Output the (X, Y) coordinate of the center of the cell containing the given text.  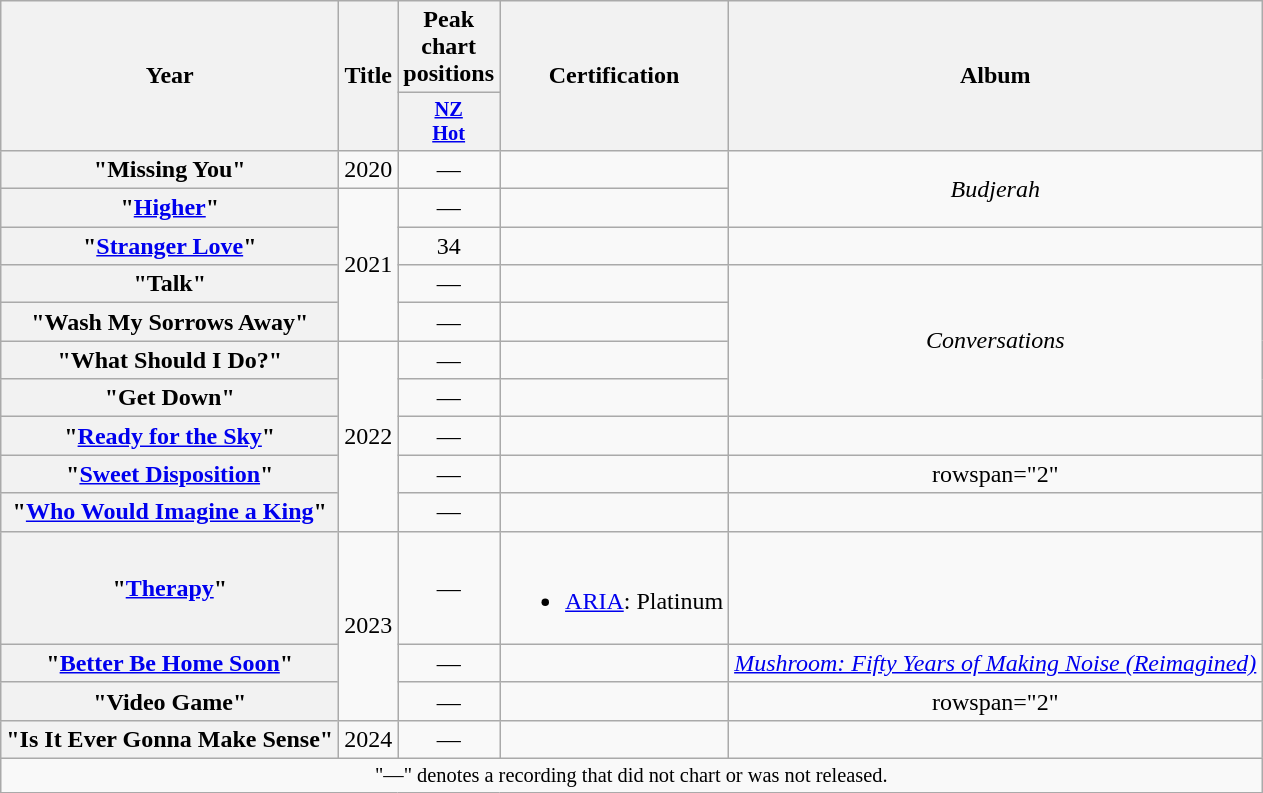
2022 (368, 436)
2021 (368, 265)
"Who Would Imagine a King" (170, 512)
Conversations (996, 341)
NZHot (449, 122)
Certification (614, 76)
"Wash My Sorrows Away" (170, 322)
ARIA: Platinum (614, 588)
2020 (368, 169)
"What Should I Do?" (170, 360)
"Ready for the Sky" (170, 436)
"Better Be Home Soon" (170, 663)
"Missing You" (170, 169)
Year (170, 76)
"Stranger Love" (170, 246)
"Is It Ever Gonna Make Sense" (170, 739)
Mushroom: Fifty Years of Making Noise (Reimagined) (996, 663)
34 (449, 246)
Budjerah (996, 188)
Title (368, 76)
"Therapy" (170, 588)
"Get Down" (170, 398)
2023 (368, 626)
Album (996, 76)
2024 (368, 739)
"Higher" (170, 208)
"Sweet Disposition" (170, 474)
"Talk" (170, 284)
Peak chart positions (449, 47)
"Video Game" (170, 701)
"—" denotes a recording that did not chart or was not released. (632, 775)
